Detect which cell encompasses the target text, then output its [x, y] center coordinate. 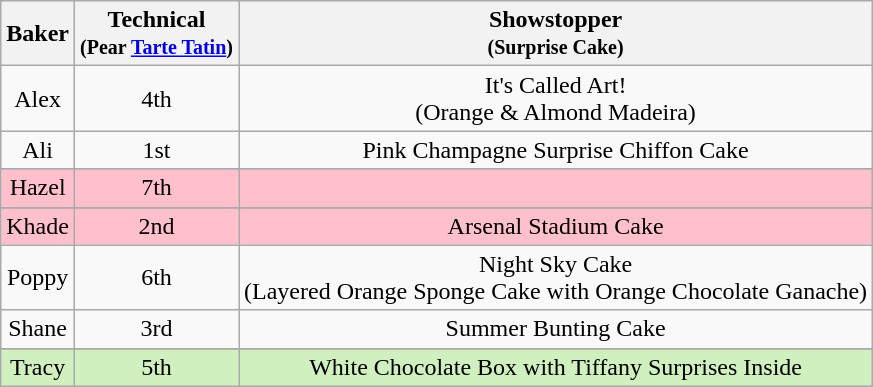
Tracy [38, 367]
It's Called Art!(Orange & Almond Madeira) [555, 98]
4th [156, 98]
Night Sky Cake(Layered Orange Sponge Cake with Orange Chocolate Ganache) [555, 278]
6th [156, 278]
Showstopper(Surprise Cake) [555, 34]
Hazel [38, 188]
Arsenal Stadium Cake [555, 226]
Alex [38, 98]
Ali [38, 150]
Summer Bunting Cake [555, 329]
Baker [38, 34]
5th [156, 367]
7th [156, 188]
2nd [156, 226]
Shane [38, 329]
Technical(Pear Tarte Tatin) [156, 34]
1st [156, 150]
Khade [38, 226]
3rd [156, 329]
White Chocolate Box with Tiffany Surprises Inside [555, 367]
Poppy [38, 278]
Pink Champagne Surprise Chiffon Cake [555, 150]
